Return the [x, y] coordinate for the center point of the cell that contains the specified text.  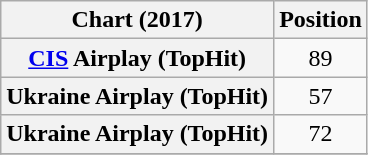
57 [321, 96]
89 [321, 58]
CIS Airplay (TopHit) [138, 58]
72 [321, 134]
Position [321, 20]
Chart (2017) [138, 20]
